Search for the cell housing the specified text and yield its [x, y] center coordinate. 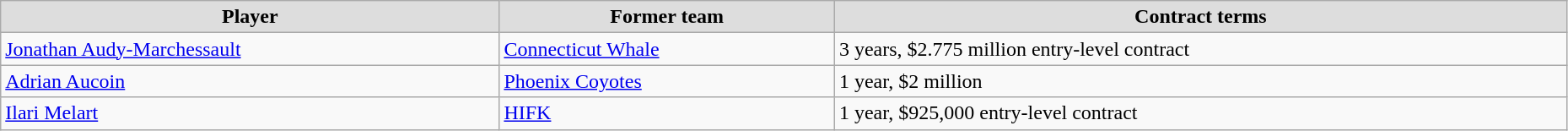
Adrian Aucoin [250, 81]
Connecticut Whale [667, 49]
1 year, $925,000 entry-level contract [1200, 113]
Contract terms [1200, 17]
Player [250, 17]
Ilari Melart [250, 113]
Jonathan Audy-Marchessault [250, 49]
Former team [667, 17]
3 years, $2.775 million entry-level contract [1200, 49]
HIFK [667, 113]
Phoenix Coyotes [667, 81]
1 year, $2 million [1200, 81]
